Capture the cell that displays the provided text and extract its [x, y] central coordinate. 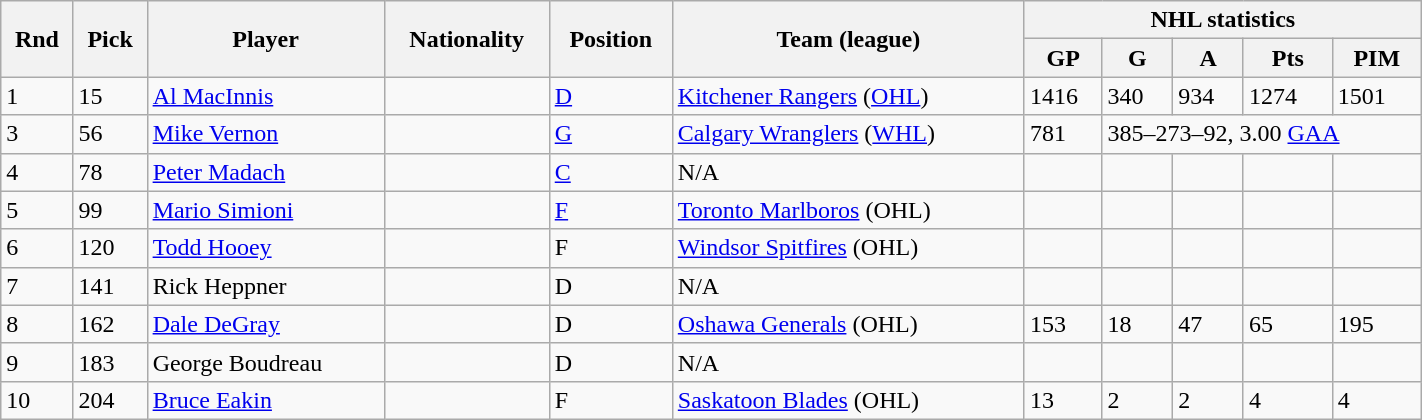
George Boudreau [266, 362]
A [1208, 58]
120 [110, 248]
195 [1376, 324]
PIM [1376, 58]
C [610, 172]
204 [110, 400]
Pick [110, 39]
NHL statistics [1222, 20]
47 [1208, 324]
9 [37, 362]
15 [110, 96]
Position [610, 39]
99 [110, 210]
Rnd [37, 39]
Rick Heppner [266, 286]
Bruce Eakin [266, 400]
Saskatoon Blades (OHL) [848, 400]
183 [110, 362]
13 [1063, 400]
GP [1063, 58]
340 [1138, 96]
Dale DeGray [266, 324]
5 [37, 210]
Team (league) [848, 39]
6 [37, 248]
Oshawa Generals (OHL) [848, 324]
65 [1288, 324]
8 [37, 324]
56 [110, 134]
Windsor Spitfires (OHL) [848, 248]
781 [1063, 134]
Kitchener Rangers (OHL) [848, 96]
3 [37, 134]
Peter Madach [266, 172]
Mario Simioni [266, 210]
162 [110, 324]
Mike Vernon [266, 134]
Todd Hooey [266, 248]
385–273–92, 3.00 GAA [1262, 134]
78 [110, 172]
1274 [1288, 96]
18 [1138, 324]
141 [110, 286]
Toronto Marlboros (OHL) [848, 210]
Calgary Wranglers (WHL) [848, 134]
1 [37, 96]
153 [1063, 324]
Player [266, 39]
7 [37, 286]
10 [37, 400]
1501 [1376, 96]
Pts [1288, 58]
1416 [1063, 96]
Al MacInnis [266, 96]
Nationality [466, 39]
934 [1208, 96]
